Search for the cell housing the specified text and yield its [x, y] center coordinate. 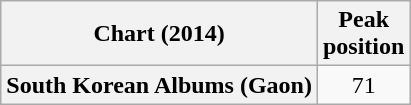
Chart (2014) [160, 34]
71 [363, 85]
South Korean Albums (Gaon) [160, 85]
Peakposition [363, 34]
